From the cell containing the given text, extract its center point as [X, Y] coordinate. 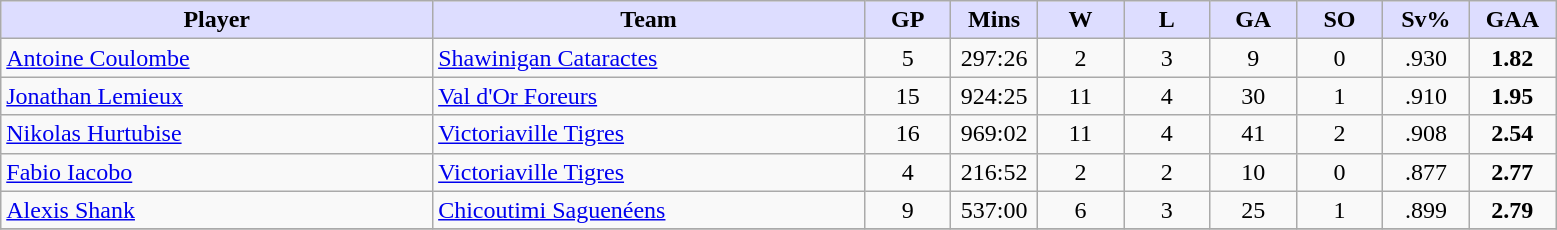
Mins [994, 20]
L [1167, 20]
Fabio Iacobo [217, 172]
969:02 [994, 134]
216:52 [994, 172]
.910 [1426, 96]
GP [908, 20]
2.77 [1512, 172]
Alexis Shank [217, 210]
Shawinigan Cataractes [649, 58]
Player [217, 20]
1.95 [1512, 96]
GA [1253, 20]
.908 [1426, 134]
.899 [1426, 210]
5 [908, 58]
6 [1080, 210]
15 [908, 96]
.930 [1426, 58]
2.79 [1512, 210]
1.82 [1512, 58]
16 [908, 134]
537:00 [994, 210]
.877 [1426, 172]
297:26 [994, 58]
W [1080, 20]
Nikolas Hurtubise [217, 134]
Val d'Or Foreurs [649, 96]
Sv% [1426, 20]
10 [1253, 172]
30 [1253, 96]
SO [1339, 20]
Antoine Coulombe [217, 58]
41 [1253, 134]
2.54 [1512, 134]
25 [1253, 210]
924:25 [994, 96]
GAA [1512, 20]
Chicoutimi Saguenéens [649, 210]
Jonathan Lemieux [217, 96]
Team [649, 20]
